Output the [x, y] coordinate of the center of the cell containing the given text.  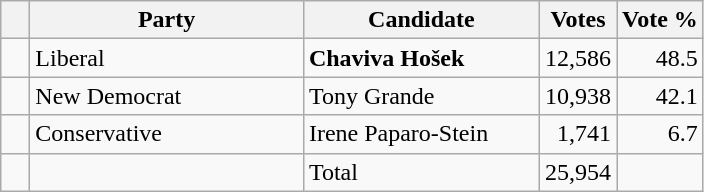
6.7 [660, 134]
Party [167, 20]
Vote % [660, 20]
New Democrat [167, 96]
12,586 [578, 58]
48.5 [660, 58]
Chaviva Hošek [421, 58]
Conservative [167, 134]
25,954 [578, 172]
1,741 [578, 134]
Irene Paparo-Stein [421, 134]
10,938 [578, 96]
Total [421, 172]
Tony Grande [421, 96]
Candidate [421, 20]
Votes [578, 20]
Liberal [167, 58]
42.1 [660, 96]
